Pinpoint the cell where the given text exists, returning its (x, y) midpoint coordinate. 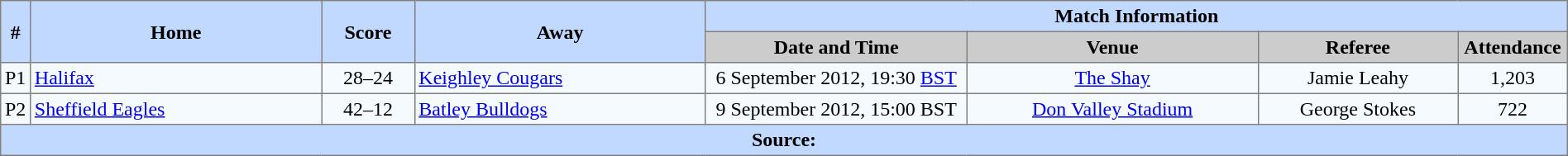
Referee (1358, 47)
28–24 (368, 78)
1,203 (1513, 78)
Score (368, 31)
6 September 2012, 19:30 BST (836, 78)
The Shay (1112, 78)
Batley Bulldogs (560, 109)
P2 (16, 109)
Source: (784, 140)
722 (1513, 109)
Jamie Leahy (1358, 78)
42–12 (368, 109)
Halifax (176, 78)
# (16, 31)
9 September 2012, 15:00 BST (836, 109)
Venue (1112, 47)
George Stokes (1358, 109)
Match Information (1136, 17)
Keighley Cougars (560, 78)
P1 (16, 78)
Away (560, 31)
Attendance (1513, 47)
Sheffield Eagles (176, 109)
Home (176, 31)
Date and Time (836, 47)
Don Valley Stadium (1112, 109)
